Identify which cell holds the provided text, then report its [X, Y] central coordinate. 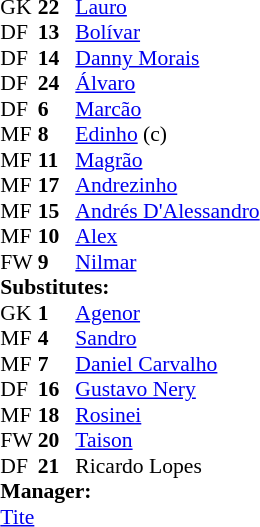
Rosinei [167, 415]
21 [57, 466]
Daniel Carvalho [167, 364]
Magrão [167, 160]
18 [57, 415]
Marcão [167, 109]
Edinho (c) [167, 135]
7 [57, 364]
13 [57, 33]
Danny Morais [167, 58]
17 [57, 185]
Substitutes: [130, 287]
8 [57, 135]
Bolívar [167, 33]
10 [57, 237]
Taison [167, 441]
Alex [167, 237]
GK [19, 313]
Nilmar [167, 262]
14 [57, 58]
Andrezinho [167, 185]
4 [57, 339]
20 [57, 441]
Gustavo Nery [167, 389]
Agenor [167, 313]
6 [57, 109]
Álvaro [167, 83]
Sandro [167, 339]
15 [57, 211]
24 [57, 83]
11 [57, 160]
Manager: [130, 491]
1 [57, 313]
Andrés D'Alessandro [167, 211]
Ricardo Lopes [167, 466]
9 [57, 262]
16 [57, 389]
